Find where the given text appears and provide that cell's center as (x, y) coordinate. 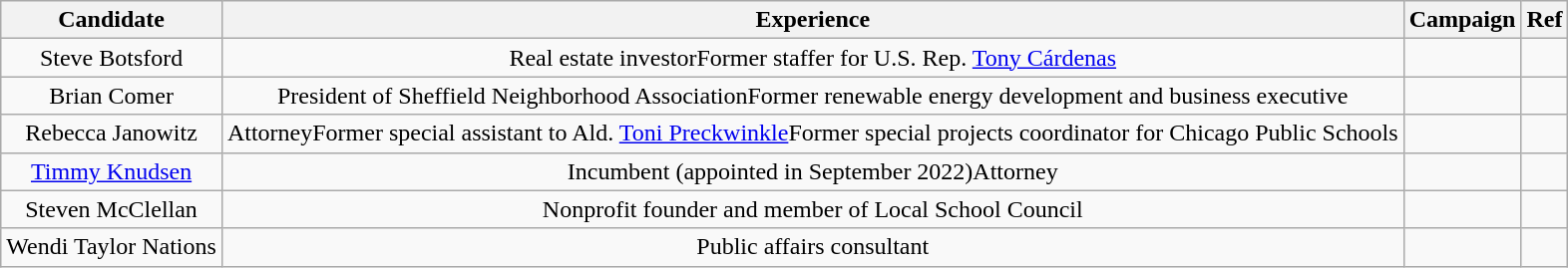
Rebecca Janowitz (112, 134)
Timmy Knudsen (112, 171)
Nonprofit founder and member of Local School Council (812, 209)
AttorneyFormer special assistant to Ald. Toni PreckwinkleFormer special projects coordinator for Chicago Public Schools (812, 134)
Ref (1544, 20)
Steve Botsford (112, 58)
Brian Comer (112, 96)
Campaign (1462, 20)
Public affairs consultant (812, 247)
Candidate (112, 20)
President of Sheffield Neighborhood AssociationFormer renewable energy development and business executive (812, 96)
Experience (812, 20)
Wendi Taylor Nations (112, 247)
Incumbent (appointed in September 2022)Attorney (812, 171)
Steven McClellan (112, 209)
Real estate investorFormer staffer for U.S. Rep. Tony Cárdenas (812, 58)
